Return [X, Y] of the center of cell containing provided text 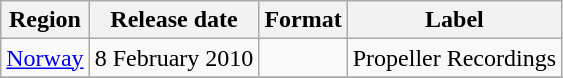
Region [45, 20]
Label [454, 20]
Propeller Recordings [454, 58]
Format [303, 20]
Release date [174, 20]
Norway [45, 58]
8 February 2010 [174, 58]
